Locate the cell with the specified text and output its (x, y) center coordinate. 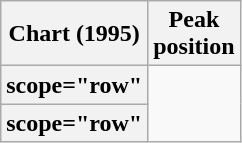
Chart (1995) (74, 34)
Peakposition (194, 34)
